From the cell containing the given text, extract its center point as [X, Y] coordinate. 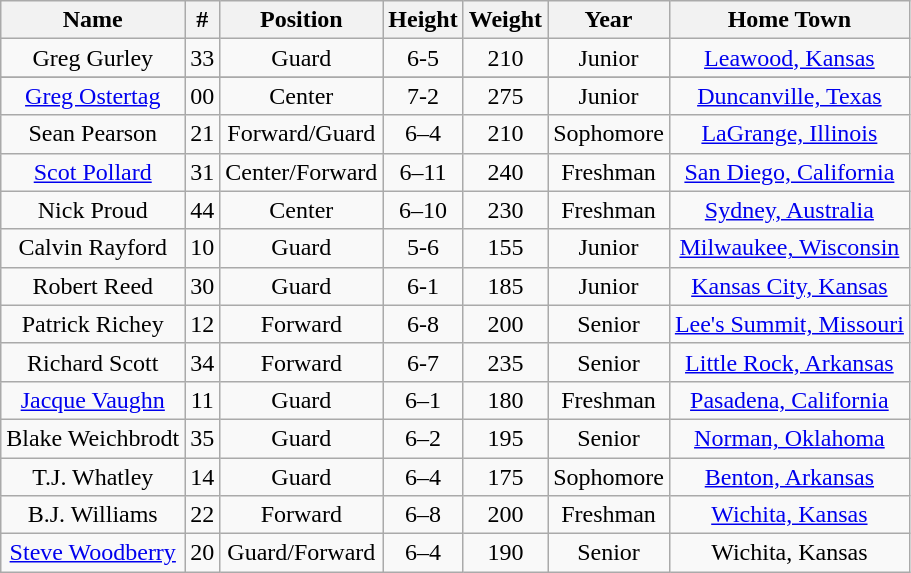
240 [505, 172]
Kansas City, Kansas [789, 286]
# [202, 20]
31 [202, 172]
Sean Pearson [93, 134]
6–1 [423, 400]
33 [202, 58]
190 [505, 553]
275 [505, 96]
44 [202, 210]
T.J. Whatley [93, 477]
Greg Ostertag [93, 96]
195 [505, 438]
6-5 [423, 58]
Greg Gurley [93, 58]
Little Rock, Arkansas [789, 362]
6-1 [423, 286]
Richard Scott [93, 362]
Lee's Summit, Missouri [789, 324]
Patrick Richey [93, 324]
Sydney, Australia [789, 210]
Leawood, Kansas [789, 58]
Steve Woodberry [93, 553]
21 [202, 134]
6–10 [423, 210]
175 [505, 477]
Home Town [789, 20]
6–8 [423, 515]
Norman, Oklahoma [789, 438]
230 [505, 210]
14 [202, 477]
155 [505, 248]
LaGrange, Illinois [789, 134]
22 [202, 515]
20 [202, 553]
B.J. Williams [93, 515]
235 [505, 362]
6-7 [423, 362]
10 [202, 248]
Robert Reed [93, 286]
Milwaukee, Wisconsin [789, 248]
35 [202, 438]
Jacque Vaughn [93, 400]
12 [202, 324]
Calvin Rayford [93, 248]
Blake Weichbrodt [93, 438]
6–11 [423, 172]
11 [202, 400]
30 [202, 286]
Weight [505, 20]
7-2 [423, 96]
Forward/Guard [302, 134]
Year [609, 20]
00 [202, 96]
Position [302, 20]
6–2 [423, 438]
Nick Proud [93, 210]
5-6 [423, 248]
Duncanville, Texas [789, 96]
San Diego, California [789, 172]
180 [505, 400]
Center/Forward [302, 172]
6-8 [423, 324]
Name [93, 20]
Pasadena, California [789, 400]
Height [423, 20]
34 [202, 362]
Guard/Forward [302, 553]
Benton, Arkansas [789, 477]
185 [505, 286]
Scot Pollard [93, 172]
